Pinpoint the cell where the given text exists, returning its (X, Y) midpoint coordinate. 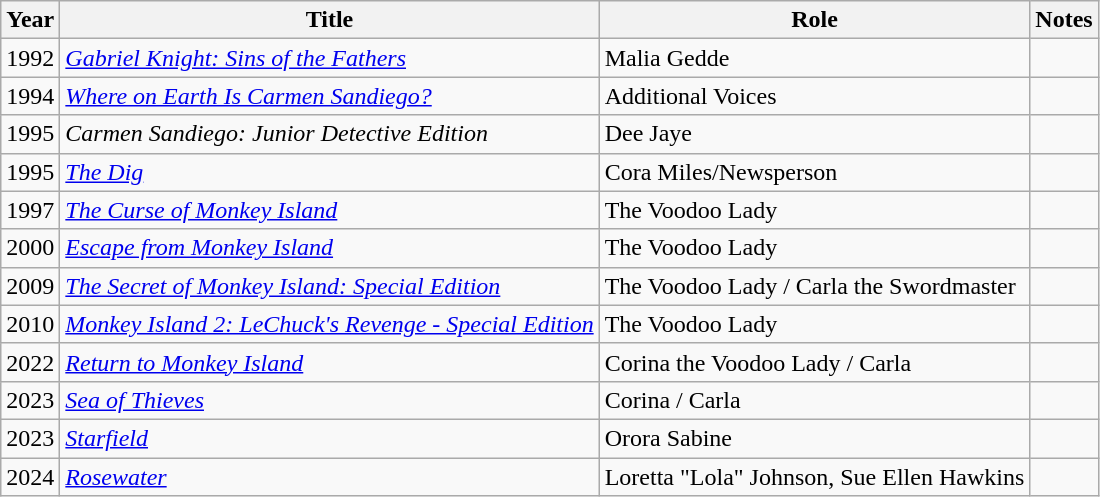
Role (814, 20)
Monkey Island 2: LeChuck's Revenge - Special Edition (330, 324)
Carmen Sandiego: Junior Detective Edition (330, 134)
The Secret of Monkey Island: Special Edition (330, 286)
Return to Monkey Island (330, 362)
2000 (30, 248)
Where on Earth Is Carmen Sandiego? (330, 96)
1992 (30, 58)
Title (330, 20)
Corina the Voodoo Lady / Carla (814, 362)
Notes (1064, 20)
Sea of Thieves (330, 400)
2022 (30, 362)
Corina / Carla (814, 400)
2010 (30, 324)
Orora Sabine (814, 438)
1997 (30, 210)
1994 (30, 96)
Rosewater (330, 477)
Cora Miles/Newsperson (814, 172)
Gabriel Knight: Sins of the Fathers (330, 58)
Year (30, 20)
Loretta "Lola" Johnson, Sue Ellen Hawkins (814, 477)
Malia Gedde (814, 58)
The Curse of Monkey Island (330, 210)
The Voodoo Lady / Carla the Swordmaster (814, 286)
Starfield (330, 438)
2024 (30, 477)
Escape from Monkey Island (330, 248)
Dee Jaye (814, 134)
2009 (30, 286)
Additional Voices (814, 96)
The Dig (330, 172)
